Locate the cell with the specified text and output its (X, Y) center coordinate. 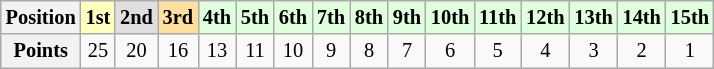
9 (331, 51)
11th (498, 17)
1 (690, 51)
16 (178, 51)
8 (369, 51)
3rd (178, 17)
3 (593, 51)
10 (293, 51)
9th (407, 17)
6 (450, 51)
2nd (136, 17)
6th (293, 17)
Points (41, 51)
13 (217, 51)
Position (41, 17)
25 (98, 51)
11 (255, 51)
8th (369, 17)
10th (450, 17)
4 (545, 51)
2 (642, 51)
12th (545, 17)
15th (690, 17)
7 (407, 51)
5 (498, 51)
5th (255, 17)
4th (217, 17)
13th (593, 17)
20 (136, 51)
1st (98, 17)
7th (331, 17)
14th (642, 17)
